Output the [X, Y] coordinate of the center of the cell containing the given text.  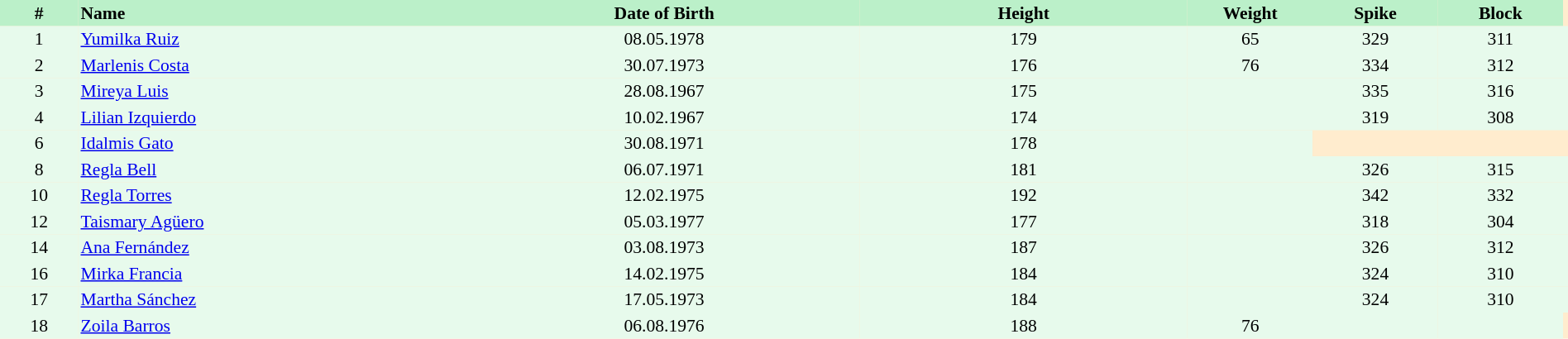
03.08.1973 [664, 248]
304 [1500, 222]
Spike [1374, 13]
311 [1500, 40]
65 [1250, 40]
30.08.1971 [664, 144]
06.07.1971 [664, 169]
Zoila Barros [273, 326]
10 [39, 195]
Height [1024, 13]
Regla Bell [273, 169]
14 [39, 248]
17 [39, 299]
2 [39, 65]
Idalmis Gato [273, 144]
12.02.1975 [664, 195]
177 [1024, 222]
6 [39, 144]
Name [273, 13]
316 [1500, 91]
28.08.1967 [664, 91]
Regla Torres [273, 195]
Mireya Luis [273, 91]
14.02.1975 [664, 274]
Mirka Francia [273, 274]
175 [1024, 91]
8 [39, 169]
178 [1024, 144]
1 [39, 40]
Date of Birth [664, 13]
Yumilka Ruiz [273, 40]
174 [1024, 117]
17.05.1973 [664, 299]
318 [1374, 222]
10.02.1967 [664, 117]
308 [1500, 117]
Block [1500, 13]
3 [39, 91]
# [39, 13]
4 [39, 117]
319 [1374, 117]
181 [1024, 169]
179 [1024, 40]
Lilian Izquierdo [273, 117]
315 [1500, 169]
16 [39, 274]
08.05.1978 [664, 40]
342 [1374, 195]
12 [39, 222]
Ana Fernández [273, 248]
Marlenis Costa [273, 65]
Taismary Agüero [273, 222]
192 [1024, 195]
334 [1374, 65]
176 [1024, 65]
332 [1500, 195]
187 [1024, 248]
Weight [1250, 13]
05.03.1977 [664, 222]
188 [1024, 326]
335 [1374, 91]
18 [39, 326]
30.07.1973 [664, 65]
Martha Sánchez [273, 299]
329 [1374, 40]
06.08.1976 [664, 326]
